Return (x, y) of the center of cell containing provided text 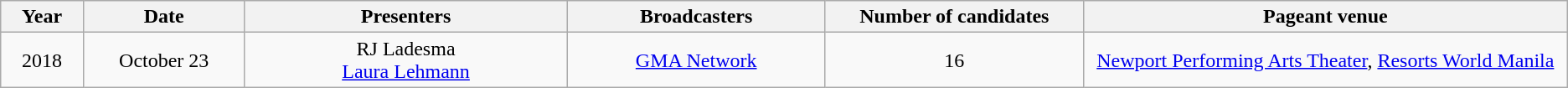
Newport Performing Arts Theater, Resorts World Manila (1325, 60)
GMA Network (696, 60)
2018 (42, 60)
Year (42, 17)
Broadcasters (696, 17)
Presenters (405, 17)
Number of candidates (954, 17)
Pageant venue (1325, 17)
RJ Ladesma Laura Lehmann (405, 60)
October 23 (164, 60)
Date (164, 17)
16 (954, 60)
